Search for the cell housing the specified text and yield its [x, y] center coordinate. 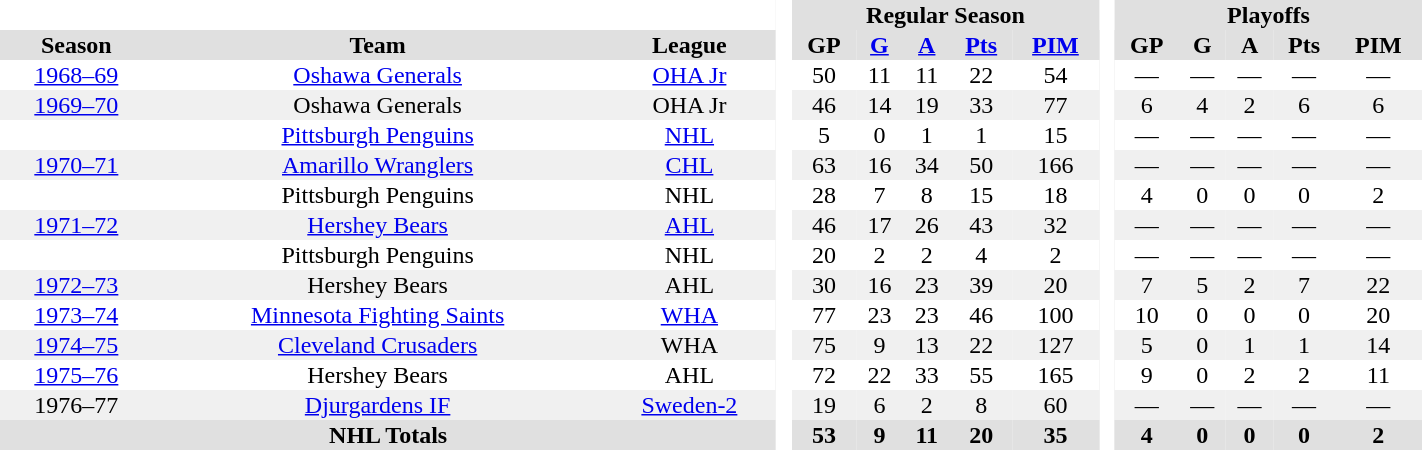
26 [926, 225]
Cleveland Crusaders [378, 345]
39 [980, 285]
63 [824, 165]
55 [980, 375]
13 [926, 345]
Regular Season [946, 15]
60 [1056, 405]
Sweden-2 [690, 405]
10 [1147, 315]
1969–70 [76, 105]
1968–69 [76, 75]
30 [824, 285]
1972–73 [76, 285]
28 [824, 195]
17 [880, 225]
CHL [690, 165]
1974–75 [76, 345]
Amarillo Wranglers [378, 165]
Season [76, 45]
100 [1056, 315]
54 [1056, 75]
Team [378, 45]
18 [1056, 195]
NHL Totals [388, 435]
32 [1056, 225]
1973–74 [76, 315]
35 [1056, 435]
166 [1056, 165]
1975–76 [76, 375]
1970–71 [76, 165]
League [690, 45]
Playoffs [1268, 15]
34 [926, 165]
53 [824, 435]
Djurgardens IF [378, 405]
Minnesota Fighting Saints [378, 315]
75 [824, 345]
127 [1056, 345]
165 [1056, 375]
1971–72 [76, 225]
43 [980, 225]
1976–77 [76, 405]
72 [824, 375]
